Provide the (X, Y) coordinate of the cell's center where the given text is located.  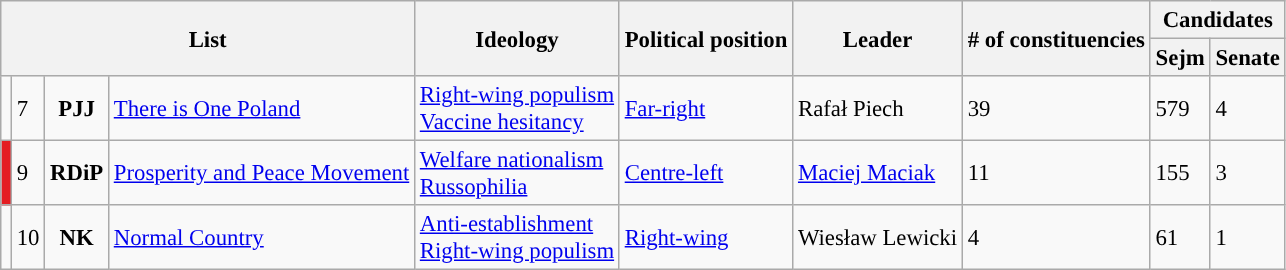
Political position (706, 38)
10 (28, 238)
11 (1056, 174)
9 (28, 174)
PJJ (77, 108)
61 (1180, 238)
Right-wing populismVaccine hesitancy (518, 108)
3 (1248, 174)
39 (1056, 108)
Ideology (518, 38)
Candidates (1218, 20)
Rafał Piech (878, 108)
RDiP (77, 174)
579 (1180, 108)
Normal Country (261, 238)
Prosperity and Peace Movement (261, 174)
Leader (878, 38)
Centre-left (706, 174)
7 (28, 108)
Anti-establishmentRight-wing populism (518, 238)
# of constituencies (1056, 38)
Far-right (706, 108)
1 (1248, 238)
NK (77, 238)
List (208, 38)
Sejm (1180, 58)
Senate (1248, 58)
Wiesław Lewicki (878, 238)
Right-wing (706, 238)
Maciej Maciak (878, 174)
Welfare nationalismRussophilia (518, 174)
155 (1180, 174)
There is One Poland (261, 108)
